Determine the (x, y) coordinate at the center of the cell enclosing the given text.  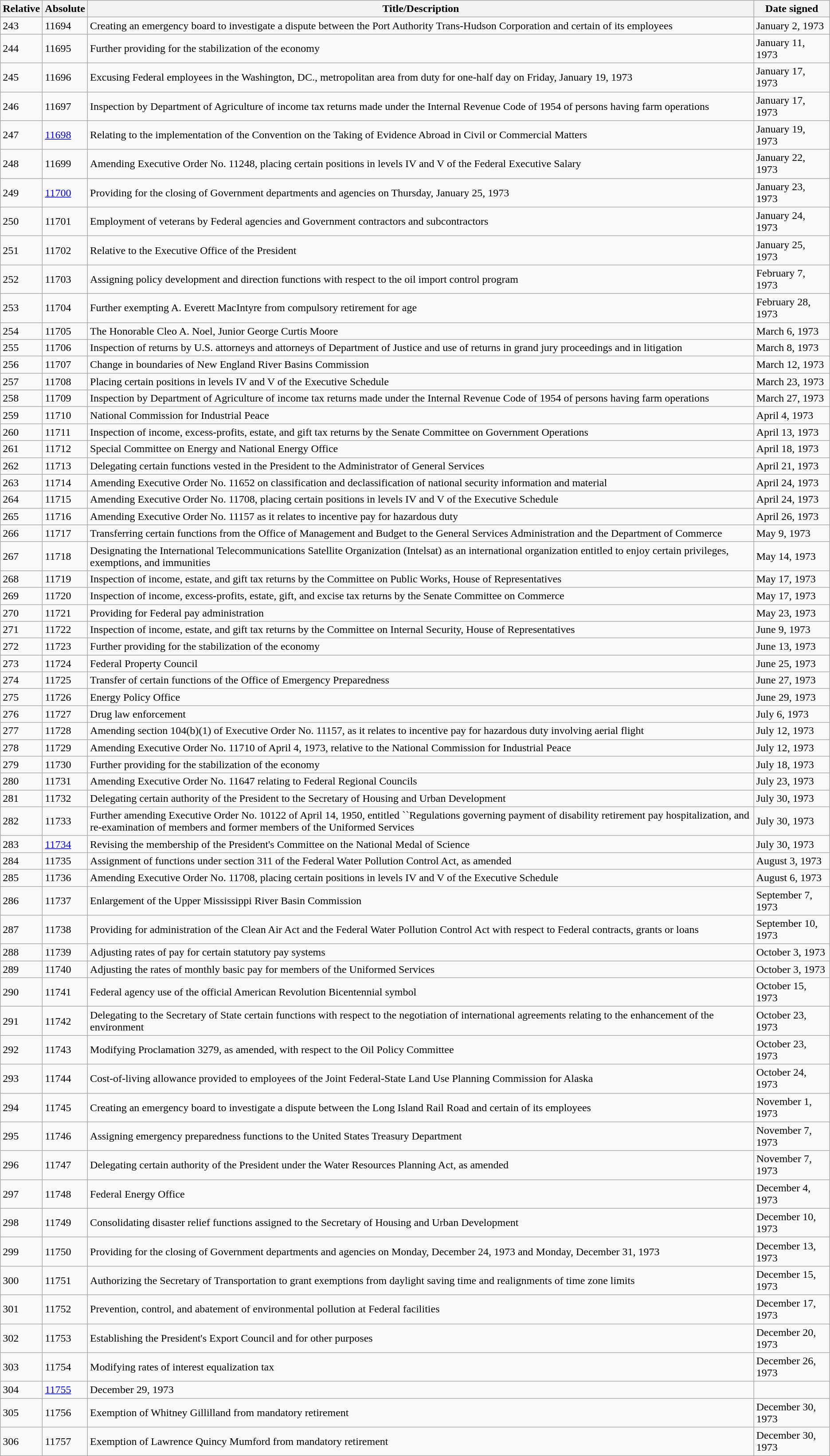
262 (21, 466)
280 (21, 781)
302 (21, 1338)
259 (21, 415)
289 (21, 969)
303 (21, 1367)
December 4, 1973 (792, 1194)
April 26, 1973 (792, 516)
11694 (65, 26)
December 17, 1973 (792, 1309)
266 (21, 533)
Modifying Proclamation 3279, as amended, with respect to the Oil Policy Committee (421, 1050)
278 (21, 748)
11717 (65, 533)
August 3, 1973 (792, 861)
293 (21, 1079)
290 (21, 992)
Enlargement of the Upper Mississippi River Basin Commission (421, 901)
February 28, 1973 (792, 308)
Delegating certain authority of the President under the Water Resources Planning Act, as amended (421, 1165)
Further exempting A. Everett MacIntyre from compulsory retirement for age (421, 308)
Excusing Federal employees in the Washington, DC., metropolitan area from duty for one-half day on Friday, January 19, 1973 (421, 77)
11746 (65, 1136)
Relating to the implementation of the Convention on the Taking of Evidence Abroad in Civil or Commercial Matters (421, 135)
291 (21, 1021)
Amending Executive Order No. 11157 as it relates to incentive pay for hazardous duty (421, 516)
September 7, 1973 (792, 901)
297 (21, 1194)
Cost-of-living allowance provided to employees of the Joint Federal-State Land Use Planning Commission for Alaska (421, 1079)
Creating an emergency board to investigate a dispute between the Port Authority Trans-Hudson Corporation and certain of its employees (421, 26)
292 (21, 1050)
244 (21, 49)
11726 (65, 697)
298 (21, 1222)
December 15, 1973 (792, 1280)
11714 (65, 483)
Federal agency use of the official American Revolution Bicentennial symbol (421, 992)
March 12, 1973 (792, 365)
June 27, 1973 (792, 680)
11745 (65, 1107)
June 25, 1973 (792, 664)
January 24, 1973 (792, 222)
May 23, 1973 (792, 613)
11739 (65, 952)
11737 (65, 901)
October 15, 1973 (792, 992)
May 14, 1973 (792, 556)
11754 (65, 1367)
November 1, 1973 (792, 1107)
Providing for Federal pay administration (421, 613)
National Commission for Industrial Peace (421, 415)
Inspection of returns by U.S. attorneys and attorneys of Department of Justice and use of returns in grand jury proceedings and in litigation (421, 348)
273 (21, 664)
11721 (65, 613)
11729 (65, 748)
253 (21, 308)
285 (21, 878)
Assigning emergency preparedness functions to the United States Treasury Department (421, 1136)
Providing for the closing of Government departments and agencies on Monday, December 24, 1973 and Monday, December 31, 1973 (421, 1252)
11752 (65, 1309)
11704 (65, 308)
255 (21, 348)
Providing for the closing of Government departments and agencies on Thursday, January 25, 1973 (421, 192)
284 (21, 861)
11751 (65, 1280)
Federal Energy Office (421, 1194)
Date signed (792, 9)
Transferring certain functions from the Office of Management and Budget to the General Services Administration and the Department of Commerce (421, 533)
11711 (65, 432)
June 13, 1973 (792, 647)
11756 (65, 1413)
11696 (65, 77)
11749 (65, 1222)
267 (21, 556)
The Honorable Cleo A. Noel, Junior George Curtis Moore (421, 331)
Assigning policy development and direction functions with respect to the oil import control program (421, 279)
11742 (65, 1021)
11735 (65, 861)
March 27, 1973 (792, 398)
250 (21, 222)
Title/Description (421, 9)
Adjusting the rates of monthly basic pay for members of the Uniformed Services (421, 969)
11707 (65, 365)
264 (21, 500)
11713 (65, 466)
11724 (65, 664)
254 (21, 331)
272 (21, 647)
October 24, 1973 (792, 1079)
11731 (65, 781)
11709 (65, 398)
July 18, 1973 (792, 765)
249 (21, 192)
11733 (65, 821)
Relative to the Executive Office of the President (421, 250)
294 (21, 1107)
282 (21, 821)
Drug law enforcement (421, 714)
May 9, 1973 (792, 533)
March 8, 1973 (792, 348)
11736 (65, 878)
11703 (65, 279)
Consolidating disaster relief functions assigned to the Secretary of Housing and Urban Development (421, 1222)
11712 (65, 449)
270 (21, 613)
11734 (65, 844)
January 2, 1973 (792, 26)
287 (21, 930)
283 (21, 844)
April 18, 1973 (792, 449)
January 19, 1973 (792, 135)
11738 (65, 930)
248 (21, 164)
Delegating certain authority of the President to the Secretary of Housing and Urban Development (421, 798)
271 (21, 630)
288 (21, 952)
July 23, 1973 (792, 781)
December 13, 1973 (792, 1252)
Amending Executive Order No. 11652 on classification and declassification of national security information and material (421, 483)
11743 (65, 1050)
245 (21, 77)
Amending section 104(b)(1) of Executive Order No. 11157, as it relates to incentive pay for hazardous duty involving aerial flight (421, 731)
11755 (65, 1390)
March 6, 1973 (792, 331)
July 6, 1973 (792, 714)
Amending Executive Order No. 11248, placing certain positions in levels IV and V of the Federal Executive Salary (421, 164)
11723 (65, 647)
11700 (65, 192)
December 20, 1973 (792, 1338)
Placing certain positions in levels IV and V of the Executive Schedule (421, 382)
261 (21, 449)
Inspection of income, estate, and gift tax returns by the Committee on Public Works, House of Representatives (421, 579)
Inspection of income, estate, and gift tax returns by the Committee on Internal Security, House of Representatives (421, 630)
Change in boundaries of New England River Basins Commission (421, 365)
11699 (65, 164)
268 (21, 579)
304 (21, 1390)
11695 (65, 49)
295 (21, 1136)
Amending Executive Order No. 11647 relating to Federal Regional Councils (421, 781)
Special Committee on Energy and National Energy Office (421, 449)
269 (21, 596)
June 9, 1973 (792, 630)
Adjusting rates of pay for certain statutory pay systems (421, 952)
256 (21, 365)
January 23, 1973 (792, 192)
Prevention, control, and abatement of environmental pollution at Federal facilities (421, 1309)
265 (21, 516)
11710 (65, 415)
11747 (65, 1165)
Exemption of Lawrence Quincy Mumford from mandatory retirement (421, 1441)
Relative (21, 9)
305 (21, 1413)
Absolute (65, 9)
Federal Property Council (421, 664)
Inspection of income, excess-profits, estate, gift, and excise tax returns by the Senate Committee on Commerce (421, 596)
274 (21, 680)
December 10, 1973 (792, 1222)
January 22, 1973 (792, 164)
11741 (65, 992)
281 (21, 798)
277 (21, 731)
260 (21, 432)
252 (21, 279)
11698 (65, 135)
August 6, 1973 (792, 878)
Exemption of Whitney Gillilland from mandatory retirement (421, 1413)
11725 (65, 680)
11730 (65, 765)
April 21, 1973 (792, 466)
286 (21, 901)
January 11, 1973 (792, 49)
Creating an emergency board to investigate a dispute between the Long Island Rail Road and certain of its employees (421, 1107)
247 (21, 135)
September 10, 1973 (792, 930)
11750 (65, 1252)
11702 (65, 250)
Assignment of functions under section 311 of the Federal Water Pollution Control Act, as amended (421, 861)
275 (21, 697)
11740 (65, 969)
Inspection of income, excess-profits, estate, and gift tax returns by the Senate Committee on Government Operations (421, 432)
11748 (65, 1194)
Revising the membership of the President's Committee on the National Medal of Science (421, 844)
January 25, 1973 (792, 250)
257 (21, 382)
301 (21, 1309)
263 (21, 483)
March 23, 1973 (792, 382)
11753 (65, 1338)
December 26, 1973 (792, 1367)
296 (21, 1165)
306 (21, 1441)
Energy Policy Office (421, 697)
Transfer of certain functions of the Office of Emergency Preparedness (421, 680)
April 13, 1973 (792, 432)
300 (21, 1280)
11744 (65, 1079)
11718 (65, 556)
Employment of veterans by Federal agencies and Government contractors and subcontractors (421, 222)
246 (21, 106)
251 (21, 250)
Modifying rates of interest equalization tax (421, 1367)
299 (21, 1252)
April 4, 1973 (792, 415)
11708 (65, 382)
Authorizing the Secretary of Transportation to grant exemptions from daylight saving time and realignments of time zone limits (421, 1280)
11732 (65, 798)
11705 (65, 331)
11716 (65, 516)
11701 (65, 222)
February 7, 1973 (792, 279)
Providing for administration of the Clean Air Act and the Federal Water Pollution Control Act with respect to Federal contracts, grants or loans (421, 930)
Amending Executive Order No. 11710 of April 4, 1973, relative to the National Commission for Industrial Peace (421, 748)
11720 (65, 596)
276 (21, 714)
11715 (65, 500)
258 (21, 398)
11757 (65, 1441)
June 29, 1973 (792, 697)
11728 (65, 731)
11722 (65, 630)
11706 (65, 348)
11719 (65, 579)
11727 (65, 714)
December 29, 1973 (421, 1390)
279 (21, 765)
Establishing the President's Export Council and for other purposes (421, 1338)
243 (21, 26)
Delegating certain functions vested in the President to the Administrator of General Services (421, 466)
11697 (65, 106)
